Return the [x, y] coordinate for the center point of the cell that contains the specified text.  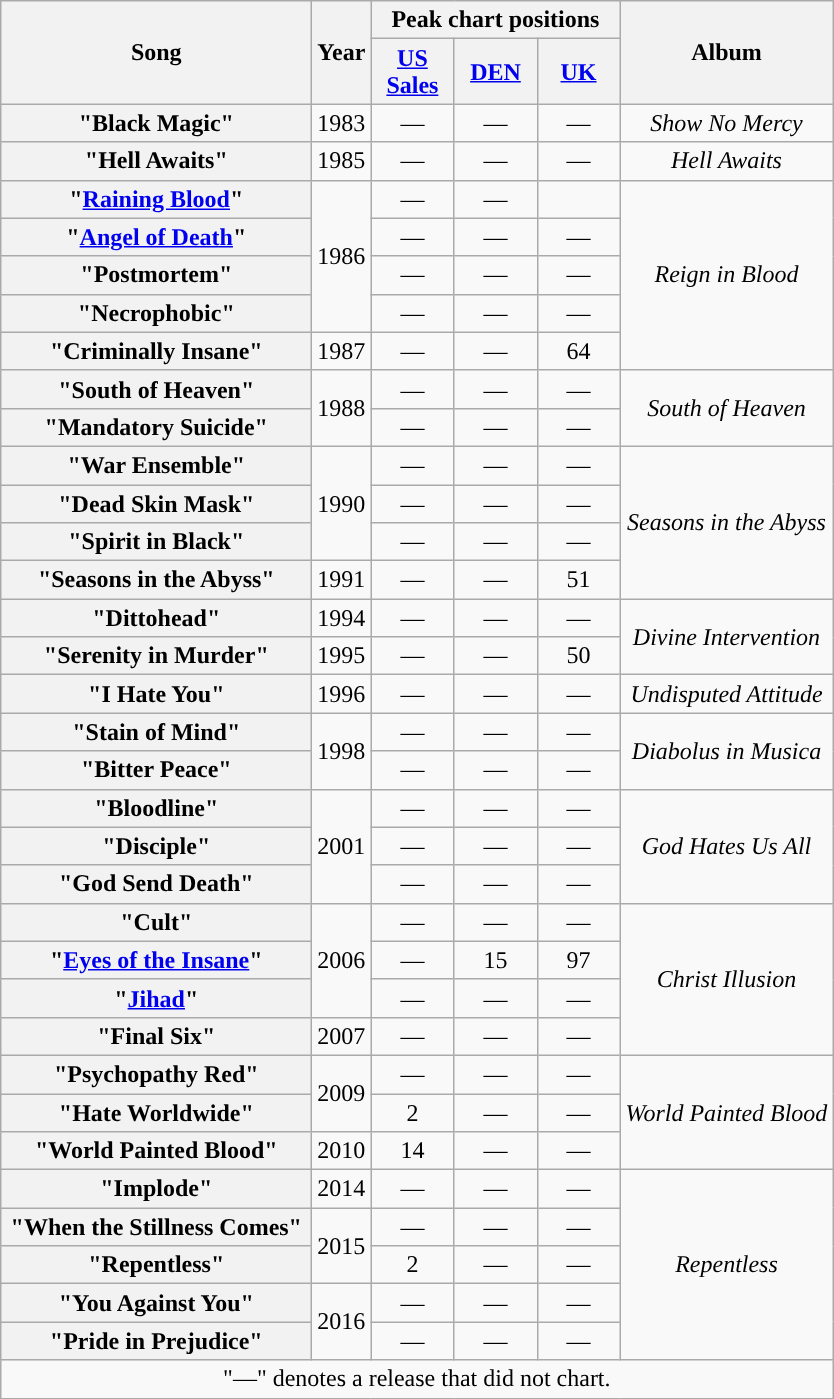
"When the Stillness Comes" [156, 1227]
"Final Six" [156, 1036]
"Hate Worldwide" [156, 1113]
"You Against You" [156, 1303]
Song [156, 52]
1986 [342, 256]
97 [578, 960]
2009 [342, 1093]
"Spirit in Black" [156, 542]
World Painted Blood [726, 1112]
"War Ensemble" [156, 465]
"Necrophobic" [156, 313]
51 [578, 580]
15 [496, 960]
50 [578, 656]
"—" denotes a release that did not chart. [417, 1379]
2010 [342, 1151]
"I Hate You" [156, 694]
"Implode" [156, 1189]
"Eyes of the Insane" [156, 960]
1983 [342, 123]
USSales [412, 72]
"Disciple" [156, 846]
UK [578, 72]
2001 [342, 846]
1994 [342, 618]
"Stain of Mind" [156, 732]
Reign in Blood [726, 275]
"Dittohead" [156, 618]
64 [578, 351]
Divine Intervention [726, 637]
"Pride in Prejudice" [156, 1341]
Undisputed Attitude [726, 694]
1991 [342, 580]
"Jihad" [156, 998]
2014 [342, 1189]
"Mandatory Suicide" [156, 427]
"Criminally Insane" [156, 351]
"Serenity in Murder" [156, 656]
"World Painted Blood" [156, 1151]
South of Heaven [726, 408]
"Cult" [156, 922]
"Postmortem" [156, 275]
"Raining Blood" [156, 199]
"Bloodline" [156, 808]
"Black Magic" [156, 123]
2015 [342, 1246]
14 [412, 1151]
"Dead Skin Mask" [156, 503]
Christ Illusion [726, 979]
Hell Awaits [726, 161]
"Psychopathy Red" [156, 1074]
"Bitter Peace" [156, 770]
2016 [342, 1322]
Album [726, 52]
1985 [342, 161]
"Seasons in the Abyss" [156, 580]
1988 [342, 408]
1987 [342, 351]
Peak chart positions [496, 20]
Repentless [726, 1265]
Diabolus in Musica [726, 751]
Show No Mercy [726, 123]
"God Send Death" [156, 884]
God Hates Us All [726, 846]
2006 [342, 960]
"Repentless" [156, 1265]
1995 [342, 656]
1990 [342, 503]
2007 [342, 1036]
Year [342, 52]
"Angel of Death" [156, 237]
1998 [342, 751]
Seasons in the Abyss [726, 522]
"Hell Awaits" [156, 161]
DEN [496, 72]
"South of Heaven" [156, 389]
1996 [342, 694]
